Scan for the cell matching the given text and deliver its [x, y] coordinate at center. 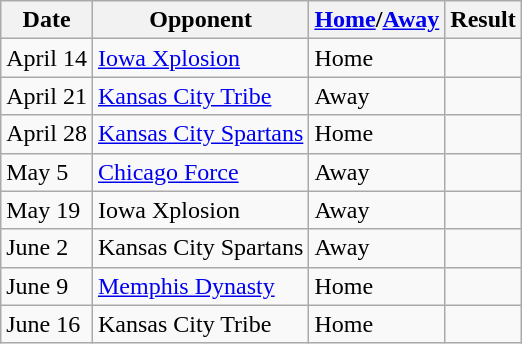
Chicago Force [200, 172]
June 2 [47, 248]
April 21 [47, 96]
April 14 [47, 58]
June 9 [47, 286]
June 16 [47, 324]
Opponent [200, 20]
Result [483, 20]
Memphis Dynasty [200, 286]
April 28 [47, 134]
Home/Away [377, 20]
May 19 [47, 210]
May 5 [47, 172]
Date [47, 20]
